For the text-containing cell, return its midpoint in (x, y) coordinate format. 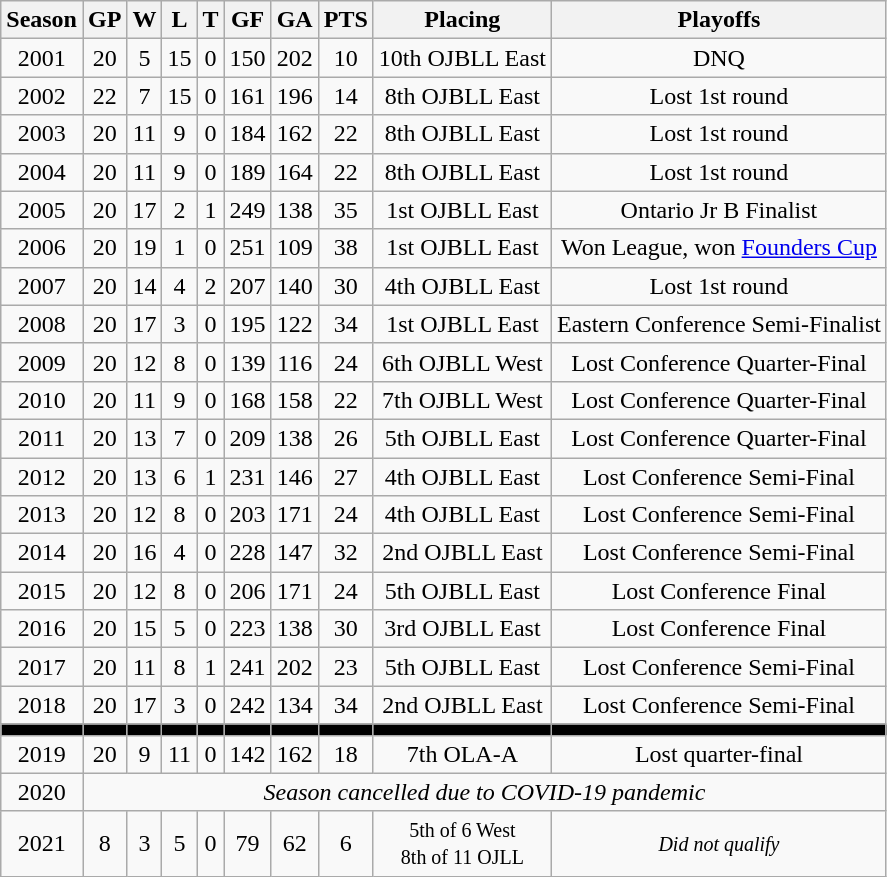
196 (294, 96)
79 (248, 844)
223 (248, 629)
2010 (42, 400)
Eastern Conference Semi-Finalist (718, 324)
Lost quarter-final (718, 754)
158 (294, 400)
203 (248, 515)
7th OJBLL West (462, 400)
Won League, won Founders Cup (718, 248)
GA (294, 20)
2012 (42, 477)
2015 (42, 591)
206 (248, 591)
T (210, 20)
147 (294, 553)
2004 (42, 172)
168 (248, 400)
2016 (42, 629)
2014 (42, 553)
2021 (42, 844)
2011 (42, 438)
26 (346, 438)
2001 (42, 58)
251 (248, 248)
2008 (42, 324)
38 (346, 248)
6th OJBLL West (462, 362)
Season (42, 20)
189 (248, 172)
146 (294, 477)
10 (346, 58)
3rd OJBLL East (462, 629)
2020 (42, 792)
L (180, 20)
164 (294, 172)
2003 (42, 134)
2007 (42, 286)
139 (248, 362)
2006 (42, 248)
140 (294, 286)
PTS (346, 20)
GF (248, 20)
184 (248, 134)
2017 (42, 667)
23 (346, 667)
7th OLA-A (462, 754)
2005 (42, 210)
241 (248, 667)
195 (248, 324)
150 (248, 58)
2019 (42, 754)
249 (248, 210)
16 (144, 553)
DNQ (718, 58)
207 (248, 286)
228 (248, 553)
19 (144, 248)
Did not qualify (718, 844)
Playoffs (718, 20)
2018 (42, 705)
18 (346, 754)
27 (346, 477)
62 (294, 844)
32 (346, 553)
109 (294, 248)
GP (104, 20)
2013 (42, 515)
35 (346, 210)
161 (248, 96)
242 (248, 705)
Ontario Jr B Finalist (718, 210)
W (144, 20)
116 (294, 362)
2009 (42, 362)
142 (248, 754)
231 (248, 477)
2002 (42, 96)
10th OJBLL East (462, 58)
5th of 6 West8th of 11 OJLL (462, 844)
209 (248, 438)
Season cancelled due to COVID-19 pandemic (484, 792)
122 (294, 324)
134 (294, 705)
Placing (462, 20)
